Provide the [X, Y] coordinate of the cell's center where the given text is located.  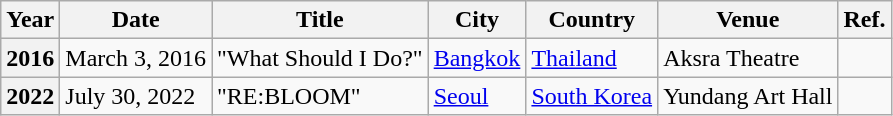
Seoul [477, 96]
Country [592, 20]
March 3, 2016 [136, 58]
2016 [30, 58]
City [477, 20]
Venue [748, 20]
Thailand [592, 58]
July 30, 2022 [136, 96]
Ref. [864, 20]
Date [136, 20]
"What Should I Do?" [320, 58]
2022 [30, 96]
"RE:BLOOM" [320, 96]
Title [320, 20]
Year [30, 20]
South Korea [592, 96]
Bangkok [477, 58]
Aksra Theatre [748, 58]
Yundang Art Hall [748, 96]
